Extract the (x, y) coordinate from the center of the cell holding the provided text.  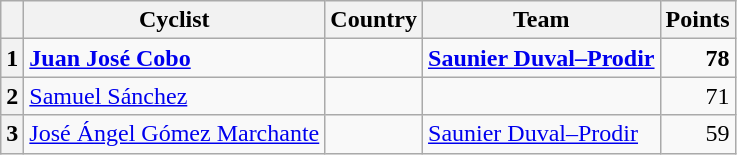
2 (12, 96)
Team (542, 20)
Juan José Cobo (174, 58)
1 (12, 58)
71 (698, 96)
Points (698, 20)
78 (698, 58)
3 (12, 134)
Samuel Sánchez (174, 96)
Country (374, 20)
José Ángel Gómez Marchante (174, 134)
Cyclist (174, 20)
59 (698, 134)
